From the cell containing the given text, extract its center point as (X, Y) coordinate. 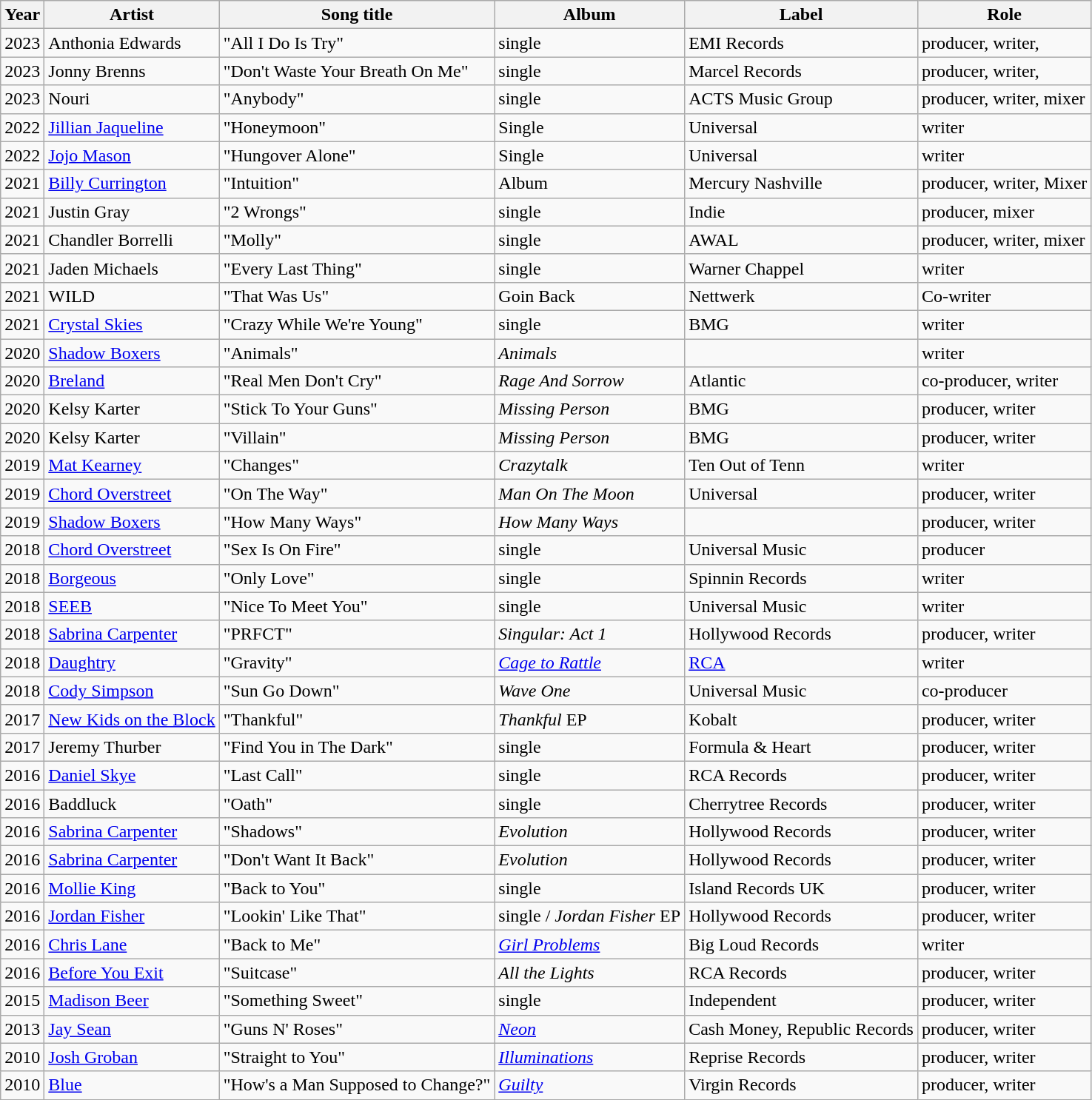
Role (1004, 15)
AWAL (801, 240)
Chandler Borrelli (132, 240)
Jillian Jaqueline (132, 127)
"Gravity" (357, 663)
Reprise Records (801, 1057)
ACTS Music Group (801, 99)
"Nice To Meet You" (357, 606)
New Kids on the Block (132, 719)
"How Many Ways" (357, 522)
Crystal Skies (132, 324)
"Sun Go Down" (357, 691)
"Changes" (357, 466)
Anthonia Edwards (132, 43)
Cash Money, Republic Records (801, 1029)
"Back to You" (357, 888)
Big Loud Records (801, 945)
"On The Way" (357, 494)
"Honeymoon" (357, 127)
"All I Do Is Try" (357, 43)
"Every Last Thing" (357, 268)
Jeremy Thurber (132, 747)
Virgin Records (801, 1085)
"Find You in The Dark" (357, 747)
"Straight to You" (357, 1057)
"Don't Waste Your Breath On Me" (357, 71)
Cherrytree Records (801, 803)
co-producer, writer (1004, 381)
Artist (132, 15)
EMI Records (801, 43)
co-producer (1004, 691)
Blue (132, 1085)
Wave One (589, 691)
Goin Back (589, 296)
"2 Wrongs" (357, 212)
Cage to Rattle (589, 663)
"Suitcase" (357, 973)
Thankful EP (589, 719)
Mat Kearney (132, 466)
"Real Men Don't Cry" (357, 381)
Indie (801, 212)
"Intuition" (357, 184)
SEEB (132, 606)
"Sex Is On Fire" (357, 550)
Jordan Fisher (132, 916)
producer (1004, 550)
Label (801, 15)
"Villain" (357, 437)
"Shadows" (357, 832)
How Many Ways (589, 522)
Cody Simpson (132, 691)
"Hungover Alone" (357, 155)
Man On The Moon (589, 494)
Rage And Sorrow (589, 381)
Singular: Act 1 (589, 634)
"Guns N' Roses" (357, 1029)
Illuminations (589, 1057)
Daniel Skye (132, 775)
Jaden Michaels (132, 268)
Crazytalk (589, 466)
2013 (22, 1029)
Jay Sean (132, 1029)
Baddluck (132, 803)
"Stick To Your Guns" (357, 409)
Island Records UK (801, 888)
Co-writer (1004, 296)
"PRFCT" (357, 634)
Mercury Nashville (801, 184)
"Lookin' Like That" (357, 916)
Animals (589, 353)
Justin Gray (132, 212)
Nettwerk (801, 296)
Kobalt (801, 719)
Jonny Brenns (132, 71)
Song title (357, 15)
"Anybody" (357, 99)
Nouri (132, 99)
Chris Lane (132, 945)
2015 (22, 1001)
"Thankful" (357, 719)
Billy Currington (132, 184)
"Oath" (357, 803)
Before You Exit (132, 973)
producer, mixer (1004, 212)
Formula & Heart (801, 747)
Girl Problems (589, 945)
Josh Groban (132, 1057)
"Don't Want It Back" (357, 860)
Independent (801, 1001)
Guilty (589, 1085)
Year (22, 15)
"That Was Us" (357, 296)
Marcel Records (801, 71)
"How's a Man Supposed to Change?" (357, 1085)
RCA (801, 663)
Borgeous (132, 578)
"Molly" (357, 240)
Mollie King (132, 888)
Neon (589, 1029)
"Last Call" (357, 775)
"Something Sweet" (357, 1001)
Spinnin Records (801, 578)
Warner Chappel (801, 268)
All the Lights (589, 973)
"Back to Me" (357, 945)
Daughtry (132, 663)
Madison Beer (132, 1001)
single / Jordan Fisher EP (589, 916)
Breland (132, 381)
WILD (132, 296)
producer, writer, Mixer (1004, 184)
"Only Love" (357, 578)
Atlantic (801, 381)
"Animals" (357, 353)
Ten Out of Tenn (801, 466)
Jojo Mason (132, 155)
"Crazy While We're Young" (357, 324)
